Capture the cell that displays the provided text and extract its [X, Y] central coordinate. 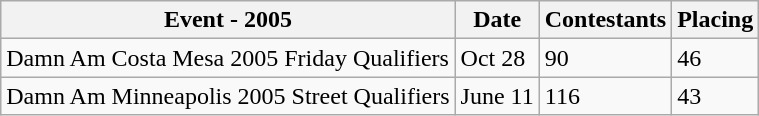
Oct 28 [497, 58]
Contestants [605, 20]
Placing [716, 20]
Damn Am Minneapolis 2005 Street Qualifiers [228, 96]
116 [605, 96]
43 [716, 96]
Damn Am Costa Mesa 2005 Friday Qualifiers [228, 58]
Event - 2005 [228, 20]
90 [605, 58]
Date [497, 20]
June 11 [497, 96]
46 [716, 58]
